Determine the [x, y] coordinate at the center of the cell enclosing the given text.  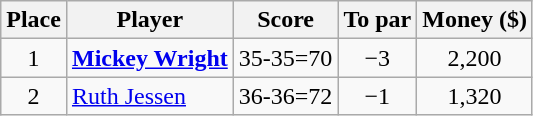
1 [34, 58]
Place [34, 20]
2 [34, 96]
2,200 [475, 58]
−1 [378, 96]
−3 [378, 58]
To par [378, 20]
Ruth Jessen [150, 96]
1,320 [475, 96]
35-35=70 [286, 58]
Money ($) [475, 20]
Player [150, 20]
36-36=72 [286, 96]
Score [286, 20]
Mickey Wright [150, 58]
